Identify which cell holds the provided text, then report its [X, Y] central coordinate. 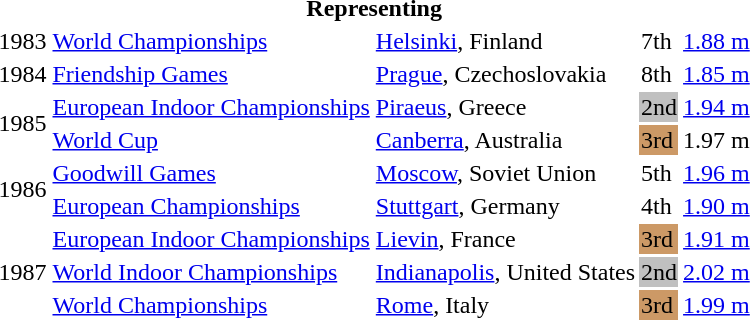
Stuttgart, Germany [505, 206]
World Indoor Championships [211, 272]
World Cup [211, 140]
Indianapolis, United States [505, 272]
Friendship Games [211, 74]
Lievin, France [505, 239]
Helsinki, Finland [505, 41]
Rome, Italy [505, 305]
4th [660, 206]
8th [660, 74]
Goodwill Games [211, 173]
5th [660, 173]
Prague, Czechoslovakia [505, 74]
European Championships [211, 206]
7th [660, 41]
Canberra, Australia [505, 140]
Moscow, Soviet Union [505, 173]
Piraeus, Greece [505, 107]
